Pinpoint the cell where the given text exists, returning its [x, y] midpoint coordinate. 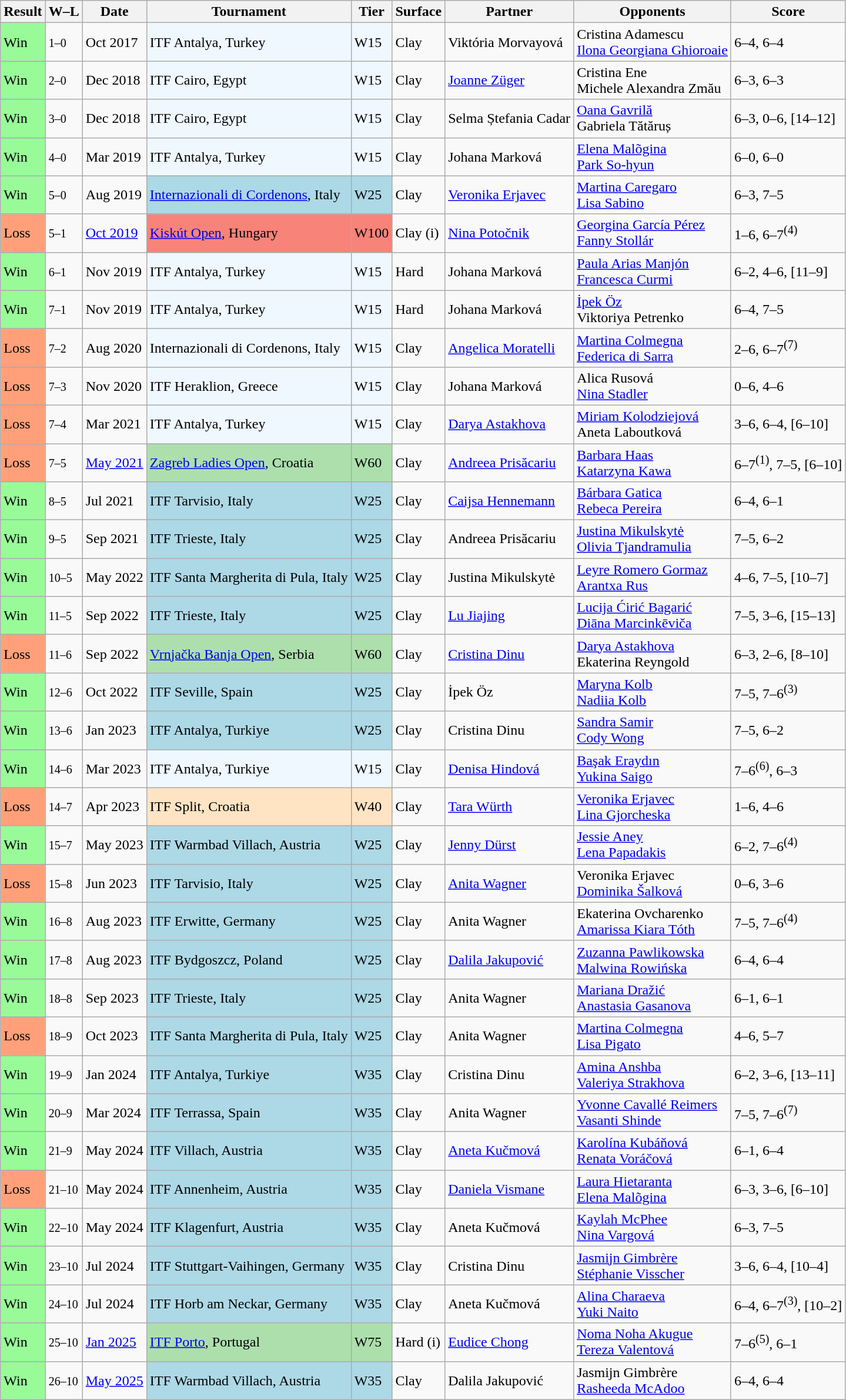
Barbara Haas Katarzyna Kawa [653, 462]
5–1 [63, 233]
Angelica Moratelli [509, 348]
18–8 [63, 998]
7–5 [63, 462]
Alina Charaeva Yuki Naito [653, 1304]
Alica Rusová Nina Stadler [653, 386]
Selma Ștefania Cadar [509, 119]
6–3, 3–6, [6–10] [788, 1190]
6–0, 6–0 [788, 156]
6–2, 3–6, [13–11] [788, 1074]
Elena Malõgina Park So-hyun [653, 156]
18–9 [63, 1036]
4–6, 5–7 [788, 1036]
İpek Öz [509, 692]
24–10 [63, 1304]
ITF Horb am Neckar, Germany [249, 1304]
6–4, 7–5 [788, 309]
Surface [419, 12]
W100 [372, 233]
İpek Öz Viktoriya Petrenko [653, 309]
ITF Klagenfurt, Austria [249, 1227]
ITF Split, Croatia [249, 806]
Apr 2023 [114, 806]
6–3, 6–3 [788, 80]
Jan 2025 [114, 1342]
Nov 2020 [114, 386]
May 2022 [114, 577]
3–0 [63, 119]
14–7 [63, 806]
11–6 [63, 654]
Darya Astakhova [509, 424]
16–8 [63, 922]
Amina Anshba Valeriya Strakhova [653, 1074]
7–6(5), 6–1 [788, 1342]
11–5 [63, 616]
2–6, 6–7(7) [788, 348]
Başak Eraydın Yukina Saigo [653, 769]
ITF Villach, Austria [249, 1151]
Clay (i) [419, 233]
ITF Porto, Portugal [249, 1342]
Hard (i) [419, 1342]
ITF Erwitte, Germany [249, 922]
Jan 2024 [114, 1074]
6–3, 0–6, [14–12] [788, 119]
1–0 [63, 42]
5–0 [63, 195]
Tournament [249, 12]
Viktória Morvayová [509, 42]
Ekaterina Ovcharenko Amarissa Kiara Tóth [653, 922]
Mar 2024 [114, 1113]
Miriam Kolodziejová Aneta Laboutková [653, 424]
Leyre Romero Gormaz Arantxa Rus [653, 577]
Veronika Erjavec Lina Gjorcheska [653, 806]
W75 [372, 1342]
Mar 2021 [114, 424]
Darya Astakhova Ekaterina Reyngold [653, 654]
Cristina Adamescu Ilona Georgiana Ghioroaie [653, 42]
Jasmijn Gimbrère Rasheeda McAdoo [653, 1380]
23–10 [63, 1266]
Jasmijn Gimbrère Stéphanie Visscher [653, 1266]
10–5 [63, 577]
21–9 [63, 1151]
Yvonne Cavallé Reimers Vasanti Shinde [653, 1113]
Jessie Aney Lena Papadakis [653, 845]
Caijsa Hennemann [509, 501]
Sep 2023 [114, 998]
Kiskút Open, Hungary [249, 233]
1–6, 6–7(4) [788, 233]
6–1, 6–1 [788, 998]
2–0 [63, 80]
Maryna Kolb Nadiia Kolb [653, 692]
Oct 2023 [114, 1036]
ITF Bydgoszcz, Poland [249, 959]
7–5, 7–6(7) [788, 1113]
6–2, 7–6(4) [788, 845]
7–5, 3–6, [15–13] [788, 616]
May 2023 [114, 845]
Oct 2022 [114, 692]
3–6, 6–4, [10–4] [788, 1266]
Vrnjačka Banja Open, Serbia [249, 654]
15–8 [63, 883]
7–1 [63, 309]
Mar 2019 [114, 156]
Jun 2023 [114, 883]
6–2, 4–6, [11–9] [788, 272]
Date [114, 12]
Oana Gavrilă Gabriela Tătăruș [653, 119]
Kaylah McPhee Nina Vargová [653, 1227]
ITF Terrassa, Spain [249, 1113]
7–5, 7–6(4) [788, 922]
Daniela Vismane [509, 1190]
Veronika Erjavec Dominika Šalková [653, 883]
Mar 2023 [114, 769]
Bárbara Gatica Rebeca Pereira [653, 501]
Nina Potočnik [509, 233]
Sep 2021 [114, 540]
4–6, 7–5, [10–7] [788, 577]
Martina Colmegna Lisa Pigato [653, 1036]
Laura Hietaranta Elena Malõgina [653, 1190]
Justina Mikulskytė [509, 577]
4–0 [63, 156]
Justina Mikulskytė Olivia Tjandramulia [653, 540]
1–6, 4–6 [788, 806]
15–7 [63, 845]
Eudice Chong [509, 1342]
Mariana Dražić Anastasia Gasanova [653, 998]
20–9 [63, 1113]
Jul 2021 [114, 501]
ITF Heraklion, Greece [249, 386]
9–5 [63, 540]
26–10 [63, 1380]
6–1, 6–4 [788, 1151]
Jan 2023 [114, 730]
Lu Jiajing [509, 616]
Oct 2017 [114, 42]
Georgina García Pérez Fanny Stollár [653, 233]
ITF Seville, Spain [249, 692]
14–6 [63, 769]
Opponents [653, 12]
Noma Noha Akugue Tereza Valentová [653, 1342]
7–6(6), 6–3 [788, 769]
22–10 [63, 1227]
7–4 [63, 424]
Tier [372, 12]
8–5 [63, 501]
Martina Caregaro Lisa Sabino [653, 195]
Zagreb Ladies Open, Croatia [249, 462]
Aug 2019 [114, 195]
Score [788, 12]
25–10 [63, 1342]
Result [23, 12]
ITF Stuttgart-Vaihingen, Germany [249, 1266]
13–6 [63, 730]
Sandra Samir Cody Wong [653, 730]
0–6, 4–6 [788, 386]
Tara Würth [509, 806]
Zuzanna Pawlikowska Malwina Rowińska [653, 959]
Partner [509, 12]
6–3, 2–6, [8–10] [788, 654]
Aug 2020 [114, 348]
Martina Colmegna Federica di Sarra [653, 348]
6–4, 6–1 [788, 501]
Veronika Erjavec [509, 195]
Joanne Züger [509, 80]
12–6 [63, 692]
3–6, 6–4, [6–10] [788, 424]
7–5, 7–6(3) [788, 692]
6–4, 6–7(3), [10–2] [788, 1304]
ITF Annenheim, Austria [249, 1190]
W–L [63, 12]
7–3 [63, 386]
19–9 [63, 1074]
Paula Arias Manjón Francesca Curmi [653, 272]
21–10 [63, 1190]
6–1 [63, 272]
7–2 [63, 348]
Cristina Ene Michele Alexandra Zmău [653, 80]
Oct 2019 [114, 233]
May 2025 [114, 1380]
Jenny Dürst [509, 845]
6–7(1), 7–5, [6–10] [788, 462]
Denisa Hindová [509, 769]
May 2021 [114, 462]
Karolína Kubáňová Renata Voráčová [653, 1151]
W40 [372, 806]
17–8 [63, 959]
Lucija Ćirić Bagarić Diāna Marcinkēviča [653, 616]
0–6, 3–6 [788, 883]
